Capture the cell that displays the provided text and extract its (X, Y) central coordinate. 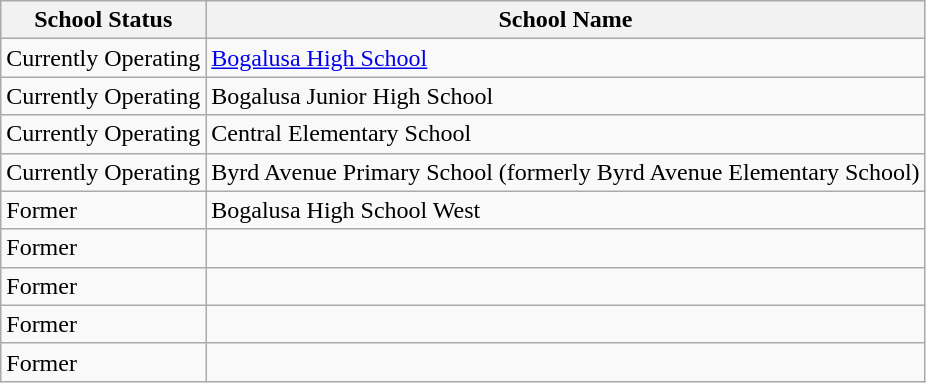
Byrd Avenue Primary School (formerly Byrd Avenue Elementary School) (566, 172)
Central Elementary School (566, 134)
School Status (104, 20)
School Name (566, 20)
Bogalusa High School West (566, 210)
Bogalusa Junior High School (566, 96)
Bogalusa High School (566, 58)
